Locate the cell with the specified text and output its (x, y) center coordinate. 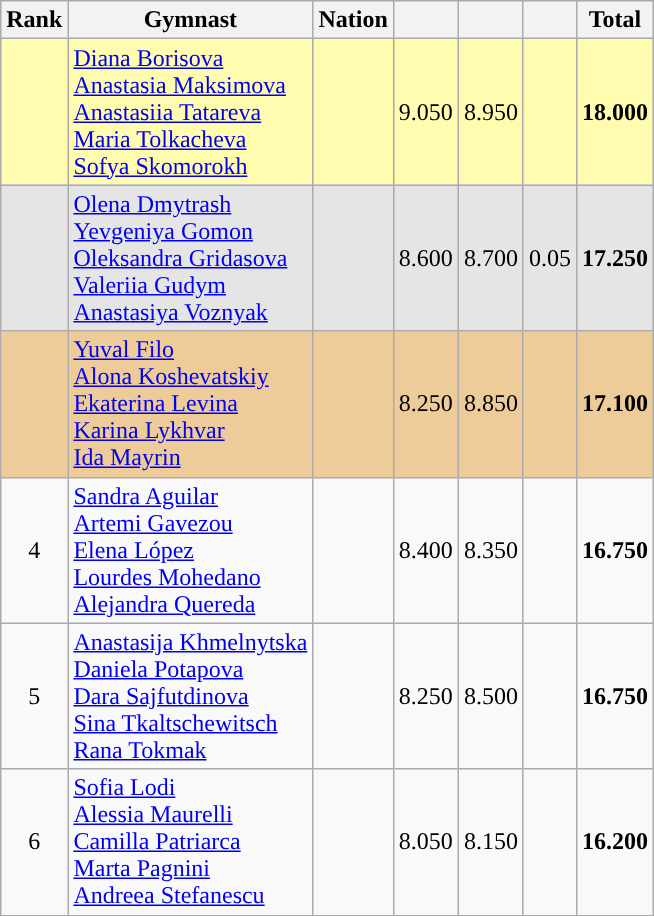
8.850 (490, 404)
8.350 (490, 550)
18.000 (614, 112)
8.600 (426, 258)
8.500 (490, 696)
Yuval FiloAlona KoshevatskiyEkaterina LevinaKarina LykhvarIda Mayrin (190, 404)
6 (34, 842)
9.050 (426, 112)
Diana BorisovaAnastasia MaksimovaAnastasiia TatarevaMaria TolkachevaSofya Skomorokh (190, 112)
16.200 (614, 842)
Rank (34, 20)
5 (34, 696)
Sandra AguilarArtemi GavezouElena LópezLourdes MohedanoAlejandra Quereda (190, 550)
8.700 (490, 258)
17.250 (614, 258)
4 (34, 550)
8.400 (426, 550)
8.950 (490, 112)
8.150 (490, 842)
Total (614, 20)
Gymnast (190, 20)
0.05 (550, 258)
17.100 (614, 404)
Olena DmytrashYevgeniya GomonOleksandra GridasovaValeriia GudymAnastasiya Voznyak (190, 258)
8.050 (426, 842)
Nation (353, 20)
Sofia LodiAlessia MaurelliCamilla PatriarcaMarta PagniniAndreea Stefanescu (190, 842)
Anastasija KhmelnytskaDaniela PotapovaDara SajfutdinovaSina TkaltschewitschRana Tokmak (190, 696)
